Capture the cell that displays the provided text and extract its (x, y) central coordinate. 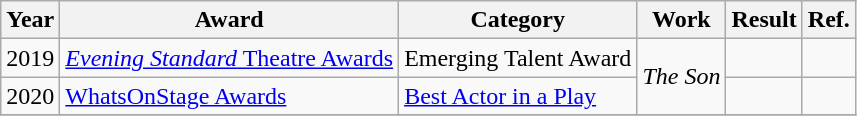
Evening Standard Theatre Awards (230, 58)
Work (682, 20)
Category (518, 20)
2020 (30, 96)
Emerging Talent Award (518, 58)
2019 (30, 58)
Ref. (828, 20)
Best Actor in a Play (518, 96)
Year (30, 20)
WhatsOnStage Awards (230, 96)
Award (230, 20)
Result (764, 20)
The Son (682, 77)
